Return (X, Y) of the center of cell containing provided text 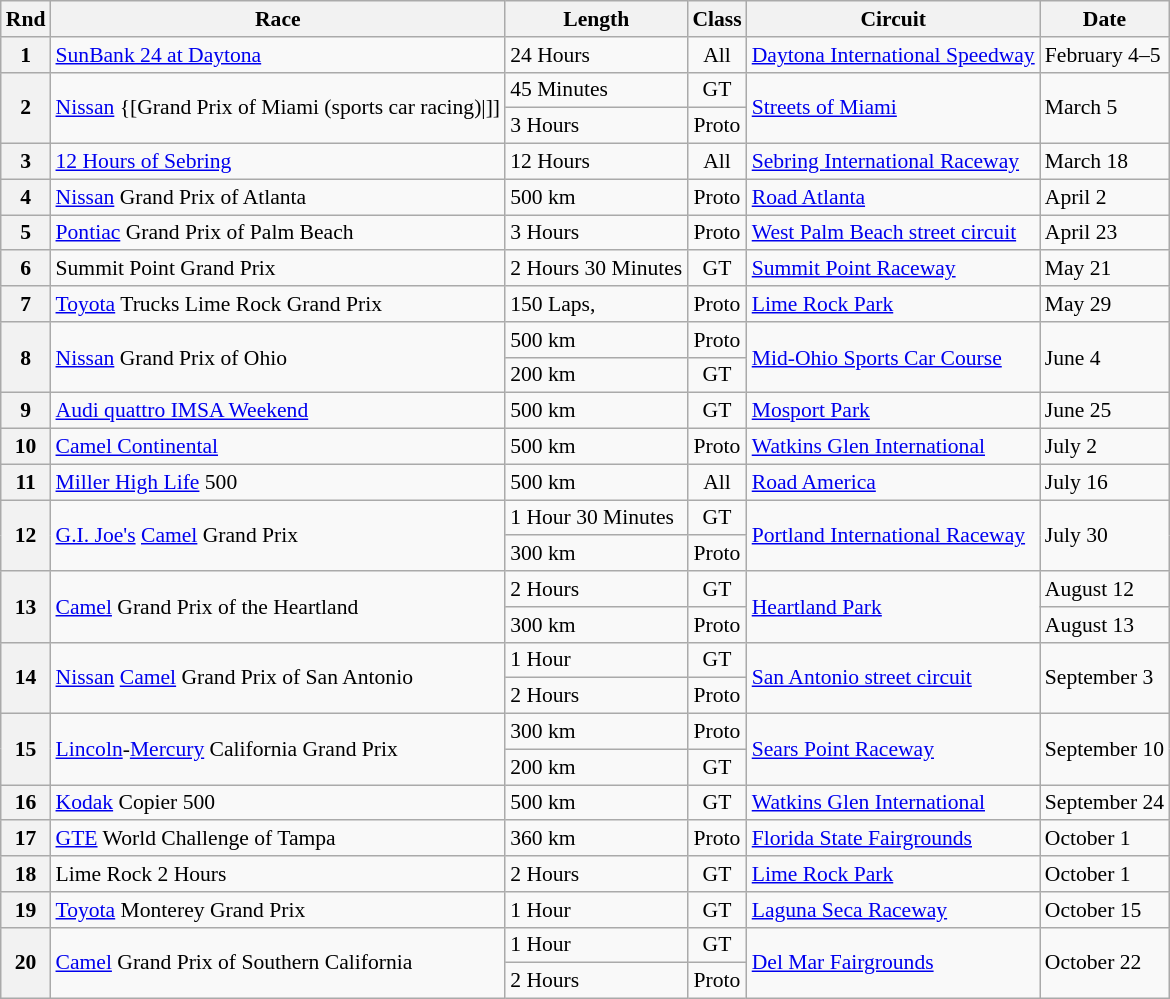
Del Mar Fairgrounds (894, 962)
Mid-Ohio Sports Car Course (894, 358)
Heartland Park (894, 606)
4 (26, 197)
October 22 (1104, 962)
360 km (596, 839)
2 Hours 30 Minutes (596, 269)
11 (26, 482)
February 4–5 (1104, 55)
Date (1104, 19)
May 29 (1104, 304)
Mosport Park (894, 411)
1 Hour 30 Minutes (596, 518)
Camel Grand Prix of Southern California (278, 962)
Florida State Fairgrounds (894, 839)
Road America (894, 482)
April 23 (1104, 233)
24 Hours (596, 55)
March 18 (1104, 162)
Audi quattro IMSA Weekend (278, 411)
Portland International Raceway (894, 536)
Class (716, 19)
Nissan Grand Prix of Atlanta (278, 197)
July 16 (1104, 482)
Summit Point Grand Prix (278, 269)
Race (278, 19)
12 (26, 536)
September 24 (1104, 803)
GTE World Challenge of Tampa (278, 839)
Summit Point Raceway (894, 269)
19 (26, 910)
18 (26, 874)
Road Atlanta (894, 197)
12 Hours of Sebring (278, 162)
7 (26, 304)
Toyota Trucks Lime Rock Grand Prix (278, 304)
July 30 (1104, 536)
West Palm Beach street circuit (894, 233)
Toyota Monterey Grand Prix (278, 910)
Sebring International Raceway (894, 162)
Miller High Life 500 (278, 482)
Lime Rock 2 Hours (278, 874)
June 25 (1104, 411)
June 4 (1104, 358)
Nissan Grand Prix of Ohio (278, 358)
6 (26, 269)
Circuit (894, 19)
August 12 (1104, 589)
9 (26, 411)
July 2 (1104, 447)
Sears Point Raceway (894, 750)
Rnd (26, 19)
Nissan {[Grand Prix of Miami (sports car racing)|]] (278, 108)
Daytona International Speedway (894, 55)
Length (596, 19)
Camel Grand Prix of the Heartland (278, 606)
October 15 (1104, 910)
45 Minutes (596, 90)
5 (26, 233)
16 (26, 803)
May 21 (1104, 269)
Streets of Miami (894, 108)
14 (26, 678)
August 13 (1104, 625)
1 (26, 55)
Pontiac Grand Prix of Palm Beach (278, 233)
September 10 (1104, 750)
Nissan Camel Grand Prix of San Antonio (278, 678)
Lincoln-Mercury California Grand Prix (278, 750)
March 5 (1104, 108)
Camel Continental (278, 447)
3 (26, 162)
150 Laps, (596, 304)
Laguna Seca Raceway (894, 910)
Kodak Copier 500 (278, 803)
12 Hours (596, 162)
8 (26, 358)
17 (26, 839)
G.I. Joe's Camel Grand Prix (278, 536)
April 2 (1104, 197)
2 (26, 108)
San Antonio street circuit (894, 678)
20 (26, 962)
September 3 (1104, 678)
SunBank 24 at Daytona (278, 55)
13 (26, 606)
10 (26, 447)
15 (26, 750)
